Search for the cell housing the specified text and yield its [x, y] center coordinate. 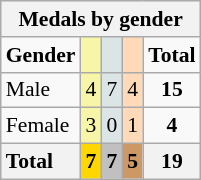
0 [112, 126]
1 [132, 126]
3 [90, 126]
19 [172, 162]
Gender [41, 55]
Male [41, 90]
Medals by gender [101, 19]
5 [132, 162]
Female [41, 126]
15 [172, 90]
